Return (X, Y) of the center of cell containing provided text 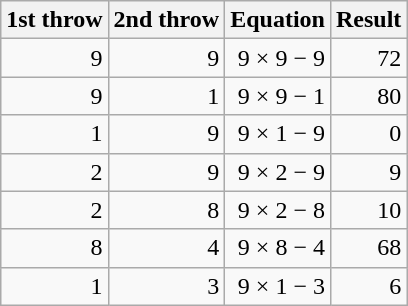
2nd throw (166, 20)
9 × 2 − 8 (278, 210)
9 × 1 − 3 (278, 286)
9 × 1 − 9 (278, 134)
72 (368, 58)
0 (368, 134)
6 (368, 286)
9 × 9 − 1 (278, 96)
68 (368, 248)
4 (166, 248)
3 (166, 286)
9 × 2 − 9 (278, 172)
Equation (278, 20)
9 × 9 − 9 (278, 58)
1st throw (54, 20)
9 × 8 − 4 (278, 248)
80 (368, 96)
Result (368, 20)
10 (368, 210)
